For the text-containing cell, return its midpoint in [X, Y] coordinate format. 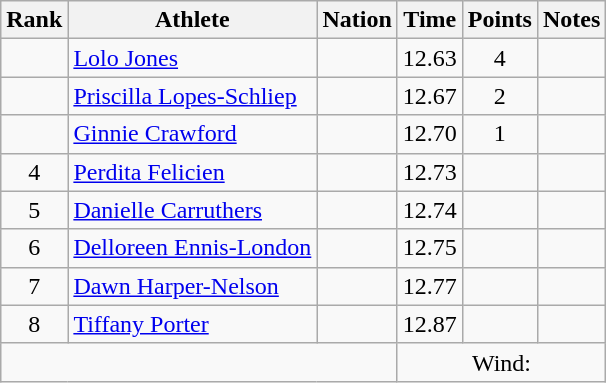
Time [430, 20]
Lolo Jones [192, 58]
12.70 [430, 134]
Ginnie Crawford [192, 134]
12.75 [430, 248]
7 [34, 286]
8 [34, 324]
Nation [357, 20]
Wind: [502, 362]
Priscilla Lopes-Schliep [192, 96]
Dawn Harper-Nelson [192, 286]
12.73 [430, 172]
Delloreen Ennis-London [192, 248]
1 [500, 134]
Danielle Carruthers [192, 210]
12.67 [430, 96]
Tiffany Porter [192, 324]
Athlete [192, 20]
Points [500, 20]
2 [500, 96]
Perdita Felicien [192, 172]
Rank [34, 20]
12.77 [430, 286]
12.87 [430, 324]
12.63 [430, 58]
6 [34, 248]
12.74 [430, 210]
Notes [571, 20]
5 [34, 210]
